Detect which cell encompasses the target text, then output its [x, y] center coordinate. 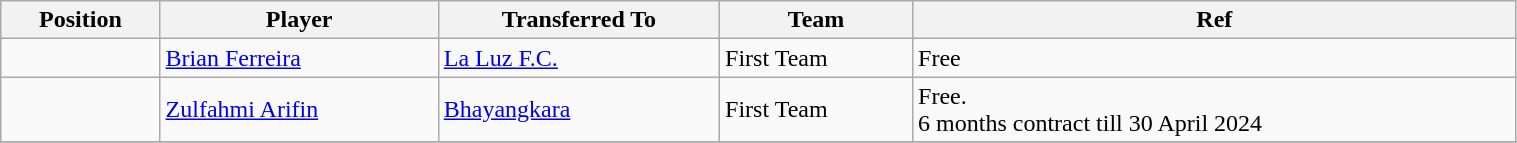
Player [299, 20]
Brian Ferreira [299, 58]
Transferred To [578, 20]
Bhayangkara [578, 110]
Ref [1214, 20]
Free. 6 months contract till 30 April 2024 [1214, 110]
La Luz F.C. [578, 58]
Position [80, 20]
Free [1214, 58]
Zulfahmi Arifin [299, 110]
Team [816, 20]
